Return (X, Y) of the center of cell containing provided text 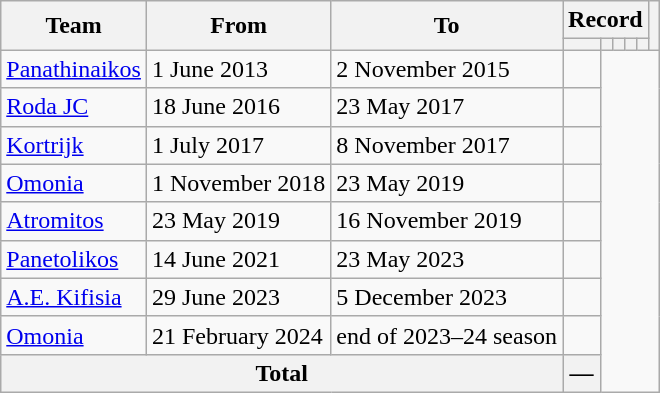
Team (74, 26)
Kortrijk (74, 145)
1 July 2017 (238, 145)
14 June 2021 (238, 259)
18 June 2016 (238, 107)
Roda JC (74, 107)
Panathinaikos (74, 69)
Panetolikos (74, 259)
23 May 2023 (447, 259)
A.E. Kifisia (74, 297)
23 May 2017 (447, 107)
1 June 2013 (238, 69)
5 December 2023 (447, 297)
Record (606, 20)
16 November 2019 (447, 221)
To (447, 26)
Total (282, 373)
2 November 2015 (447, 69)
— (582, 373)
1 November 2018 (238, 183)
From (238, 26)
Atromitos (74, 221)
21 February 2024 (238, 335)
29 June 2023 (238, 297)
end of 2023–24 season (447, 335)
8 November 2017 (447, 145)
